Detect which cell encompasses the target text, then output its [x, y] center coordinate. 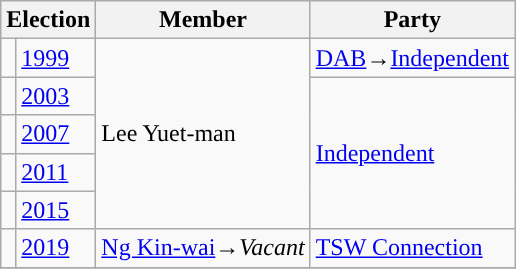
2011 [56, 172]
2019 [56, 248]
2015 [56, 210]
Member [203, 20]
Independent [412, 153]
TSW Connection [412, 248]
Ng Kin-wai→Vacant [203, 248]
2003 [56, 96]
Lee Yuet-man [203, 134]
DAB→Independent [412, 58]
Election [48, 20]
Party [412, 20]
2007 [56, 134]
1999 [56, 58]
